Identify which cell holds the provided text, then report its [x, y] central coordinate. 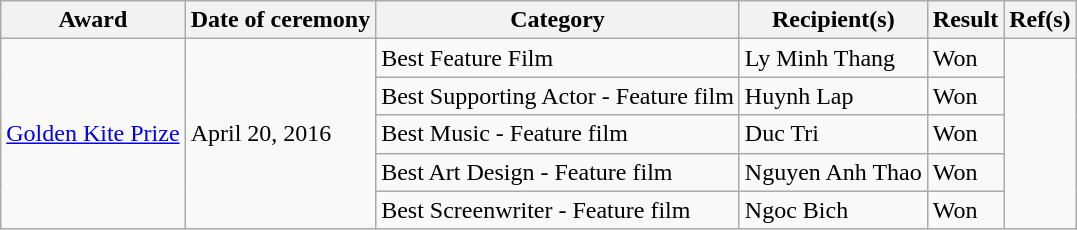
Award [93, 20]
Ngoc Bich [833, 210]
Huynh Lap [833, 96]
Best Music - Feature film [558, 134]
Golden Kite Prize [93, 134]
Date of ceremony [280, 20]
Nguyen Anh Thao [833, 172]
Ref(s) [1040, 20]
Best Screenwriter - Feature film [558, 210]
Best Art Design - Feature film [558, 172]
Duc Tri [833, 134]
Ly Minh Thang [833, 58]
Best Supporting Actor - Feature film [558, 96]
Best Feature Film [558, 58]
Result [965, 20]
Recipient(s) [833, 20]
Category [558, 20]
April 20, 2016 [280, 134]
